Pinpoint the cell where the given text exists, returning its [x, y] midpoint coordinate. 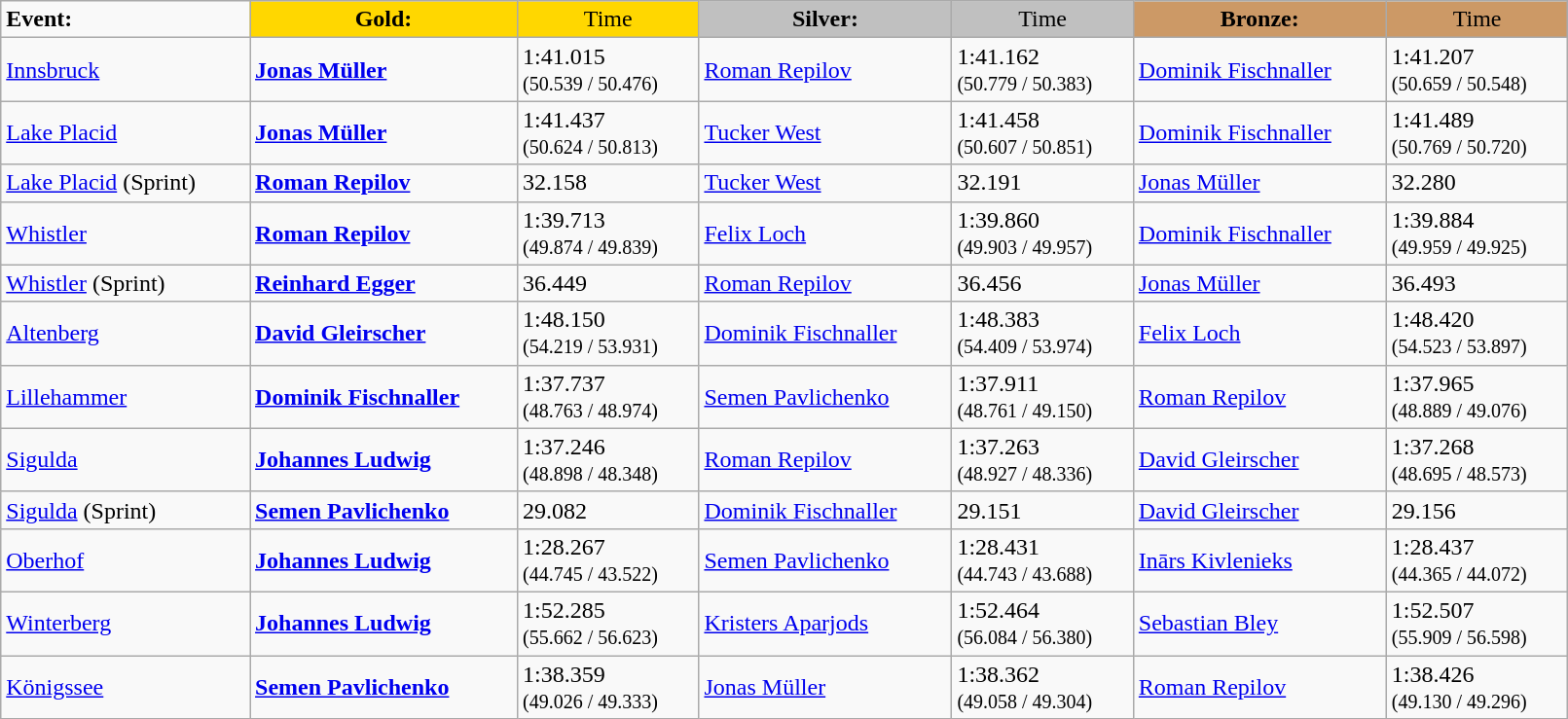
36.449 [608, 283]
1:38.359(49.026 / 49.333) [608, 687]
1:37.737(48.763 / 48.974) [608, 397]
32.158 [608, 183]
Event: [126, 19]
36.493 [1477, 283]
29.156 [1477, 510]
1:41.015(50.539 / 50.476) [608, 70]
29.151 [1042, 510]
Kristers Aparjods [825, 623]
1:52.285(55.662 / 56.623) [608, 623]
Lillehammer [126, 397]
Bronze: [1259, 19]
Gold: [383, 19]
1:39.713(49.874 / 49.839) [608, 234]
Reinhard Egger [383, 283]
1:41.437(50.624 / 50.813) [608, 132]
Sigulda [126, 459]
29.082 [608, 510]
Innsbruck [126, 70]
Lake Placid (Sprint) [126, 183]
Whistler [126, 234]
1:38.426(49.130 / 49.296) [1477, 687]
1:52.464(56.084 / 56.380) [1042, 623]
Whistler (Sprint) [126, 283]
Sebastian Bley [1259, 623]
1:37.263(48.927 / 48.336) [1042, 459]
32.191 [1042, 183]
Königssee [126, 687]
1:37.246(48.898 / 48.348) [608, 459]
1:37.268(48.695 / 48.573) [1477, 459]
1:41.207(50.659 / 50.548) [1477, 70]
1:37.965(48.889 / 49.076) [1477, 397]
1:48.150(54.219 / 53.931) [608, 333]
Altenberg [126, 333]
Winterberg [126, 623]
1:48.383(54.409 / 53.974) [1042, 333]
Inārs Kivlenieks [1259, 560]
1:39.860(49.903 / 49.957) [1042, 234]
Lake Placid [126, 132]
1:52.507(55.909 / 56.598) [1477, 623]
1:41.489(50.769 / 50.720) [1477, 132]
1:28.437(44.365 / 44.072) [1477, 560]
1:39.884(49.959 / 49.925) [1477, 234]
Silver: [825, 19]
Oberhof [126, 560]
36.456 [1042, 283]
1:41.162(50.779 / 50.383) [1042, 70]
1:28.267(44.745 / 43.522) [608, 560]
1:48.420(54.523 / 53.897) [1477, 333]
Sigulda (Sprint) [126, 510]
1:38.362(49.058 / 49.304) [1042, 687]
1:28.431(44.743 / 43.688) [1042, 560]
1:37.911(48.761 / 49.150) [1042, 397]
1:41.458(50.607 / 50.851) [1042, 132]
32.280 [1477, 183]
